Extract the [x, y] coordinate from the center of the cell holding the provided text.  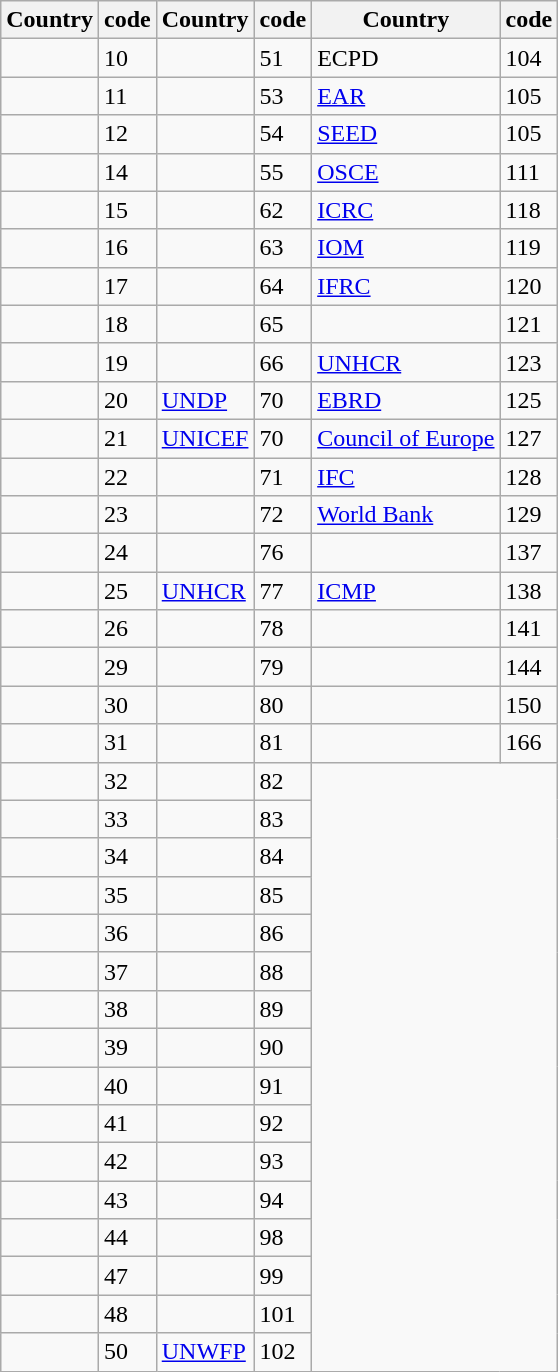
21 [127, 438]
137 [529, 553]
14 [127, 172]
76 [283, 553]
128 [529, 477]
50 [127, 1352]
138 [529, 591]
88 [283, 971]
118 [529, 210]
ICMP [406, 591]
SEED [406, 134]
11 [127, 96]
89 [283, 1009]
78 [283, 629]
24 [127, 553]
25 [127, 591]
38 [127, 1009]
EBRD [406, 400]
98 [283, 1238]
123 [529, 362]
41 [127, 1124]
World Bank [406, 515]
101 [283, 1314]
120 [529, 286]
141 [529, 629]
104 [529, 58]
86 [283, 933]
ICRC [406, 210]
IFC [406, 477]
53 [283, 96]
22 [127, 477]
48 [127, 1314]
55 [283, 172]
166 [529, 743]
23 [127, 515]
79 [283, 667]
93 [283, 1162]
81 [283, 743]
92 [283, 1124]
71 [283, 477]
42 [127, 1162]
39 [127, 1047]
35 [127, 895]
47 [127, 1276]
16 [127, 248]
150 [529, 705]
10 [127, 58]
40 [127, 1085]
63 [283, 248]
43 [127, 1200]
91 [283, 1085]
84 [283, 857]
94 [283, 1200]
ECPD [406, 58]
EAR [406, 96]
18 [127, 324]
80 [283, 705]
UNWFP [205, 1352]
29 [127, 667]
30 [127, 705]
37 [127, 971]
UNDP [205, 400]
99 [283, 1276]
33 [127, 819]
72 [283, 515]
64 [283, 286]
66 [283, 362]
36 [127, 933]
12 [127, 134]
111 [529, 172]
31 [127, 743]
UNICEF [205, 438]
26 [127, 629]
129 [529, 515]
77 [283, 591]
62 [283, 210]
15 [127, 210]
65 [283, 324]
127 [529, 438]
51 [283, 58]
20 [127, 400]
90 [283, 1047]
17 [127, 286]
121 [529, 324]
Council of Europe [406, 438]
125 [529, 400]
32 [127, 781]
19 [127, 362]
34 [127, 857]
IOM [406, 248]
85 [283, 895]
54 [283, 134]
44 [127, 1238]
83 [283, 819]
82 [283, 781]
OSCE [406, 172]
IFRC [406, 286]
119 [529, 248]
144 [529, 667]
102 [283, 1352]
